Determine the (x, y) coordinate at the center of the cell enclosing the given text.  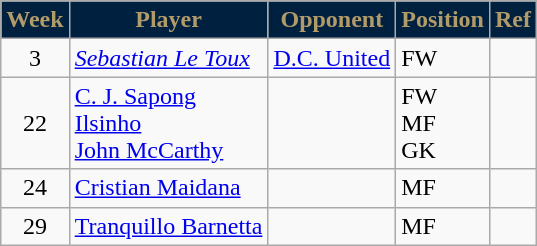
D.C. United (332, 58)
Opponent (332, 20)
Position (443, 20)
22 (35, 123)
FWMFGK (443, 123)
C. J. Sapong Ilsinho John McCarthy (168, 123)
Player (168, 20)
Tranquillo Barnetta (168, 226)
Ref (512, 20)
FW (443, 58)
24 (35, 188)
Sebastian Le Toux (168, 58)
Cristian Maidana (168, 188)
3 (35, 58)
29 (35, 226)
Week (35, 20)
